Locate the cell with the specified text and output its (x, y) center coordinate. 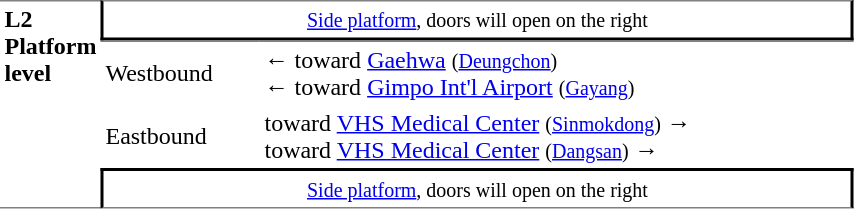
← toward Gaehwa (Deungchon)← toward Gimpo Int'l Airport (Gayang) (557, 72)
Westbound (180, 72)
toward VHS Medical Center (Sinmokdong) → toward VHS Medical Center (Dangsan) → (557, 136)
Eastbound (180, 136)
L2Platform level (50, 104)
